Pinpoint the cell where the given text exists, returning its [x, y] midpoint coordinate. 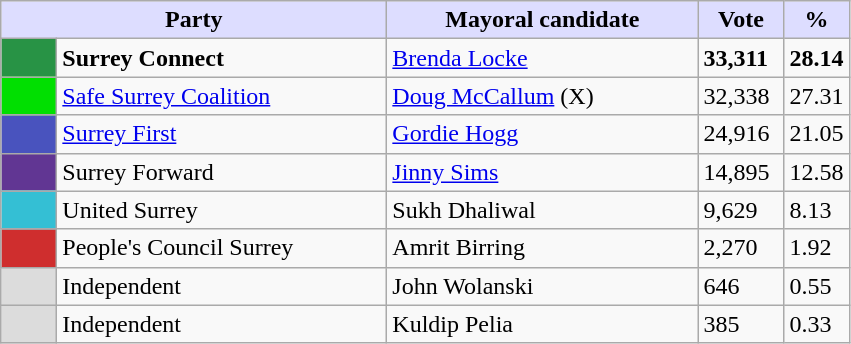
8.13 [816, 210]
Gordie Hogg [542, 134]
Doug McCallum (X) [542, 96]
Kuldip Pelia [542, 324]
27.31 [816, 96]
Amrit Birring [542, 248]
Safe Surrey Coalition [222, 96]
33,311 [741, 58]
Surrey First [222, 134]
0.33 [816, 324]
People's Council Surrey [222, 248]
28.14 [816, 58]
385 [741, 324]
12.58 [816, 172]
2,270 [741, 248]
Sukh Dhaliwal [542, 210]
Vote [741, 20]
John Wolanski [542, 286]
0.55 [816, 286]
21.05 [816, 134]
Party [194, 20]
Jinny Sims [542, 172]
1.92 [816, 248]
Mayoral candidate [542, 20]
646 [741, 286]
Surrey Connect [222, 58]
32,338 [741, 96]
24,916 [741, 134]
Brenda Locke [542, 58]
% [816, 20]
9,629 [741, 210]
United Surrey [222, 210]
Surrey Forward [222, 172]
14,895 [741, 172]
